Locate the cell with the specified text and output its [X, Y] center coordinate. 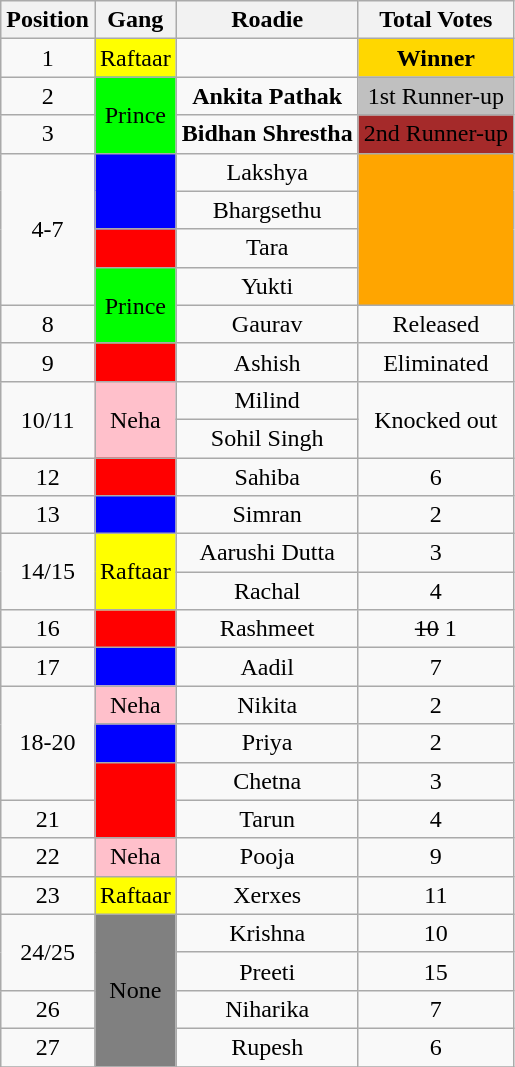
14/15 [48, 572]
Pooja [267, 857]
Lakshya [267, 172]
10 1 [436, 629]
Gang [135, 20]
Milind [267, 400]
Chetna [267, 781]
26 [48, 1009]
Krishna [267, 933]
10 [436, 933]
12 [48, 477]
Yukti [267, 286]
Nikita [267, 705]
22 [48, 857]
Tarun [267, 819]
Preeti [267, 971]
10/11 [48, 419]
24/25 [48, 952]
Winner [436, 58]
11 [436, 895]
Ankita Pathak [267, 96]
Sahiba [267, 477]
18-20 [48, 743]
Rashmeet [267, 629]
16 [48, 629]
Tara [267, 248]
Eliminated [436, 362]
21 [48, 819]
Released [436, 324]
8 [48, 324]
Bidhan Shrestha [267, 134]
Simran [267, 515]
Bhargsethu [267, 210]
15 [436, 971]
17 [48, 667]
Total Votes [436, 20]
2nd Runner-up [436, 134]
Aadil [267, 667]
Position [48, 20]
4-7 [48, 229]
None [135, 990]
Xerxes [267, 895]
Gaurav [267, 324]
Sohil Singh [267, 438]
Ashish [267, 362]
23 [48, 895]
Rachal [267, 591]
1 [48, 58]
1st Runner-up [436, 96]
13 [48, 515]
Aarushi Dutta [267, 553]
Priya [267, 743]
Roadie [267, 20]
Rupesh [267, 1047]
Knocked out [436, 419]
Niharika [267, 1009]
27 [48, 1047]
